From the cell containing the given text, extract its center point as [x, y] coordinate. 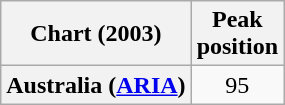
Peakposition [237, 34]
Chart (2003) [96, 34]
Australia (ARIA) [96, 85]
95 [237, 85]
